Identify which cell holds the provided text, then report its (X, Y) central coordinate. 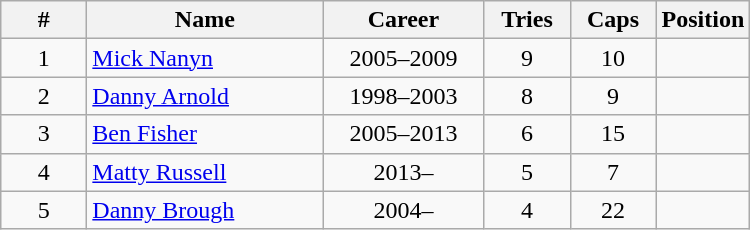
8 (527, 96)
2004– (404, 210)
Mick Nanyn (205, 58)
Danny Brough (205, 210)
2005–2009 (404, 58)
2013– (404, 172)
7 (613, 172)
# (44, 20)
Matty Russell (205, 172)
Tries (527, 20)
15 (613, 134)
10 (613, 58)
6 (527, 134)
Name (205, 20)
3 (44, 134)
Ben Fisher (205, 134)
Position (703, 20)
2005–2013 (404, 134)
Danny Arnold (205, 96)
1 (44, 58)
1998–2003 (404, 96)
2 (44, 96)
22 (613, 210)
Career (404, 20)
Caps (613, 20)
